For the text-containing cell, return its midpoint in [X, Y] coordinate format. 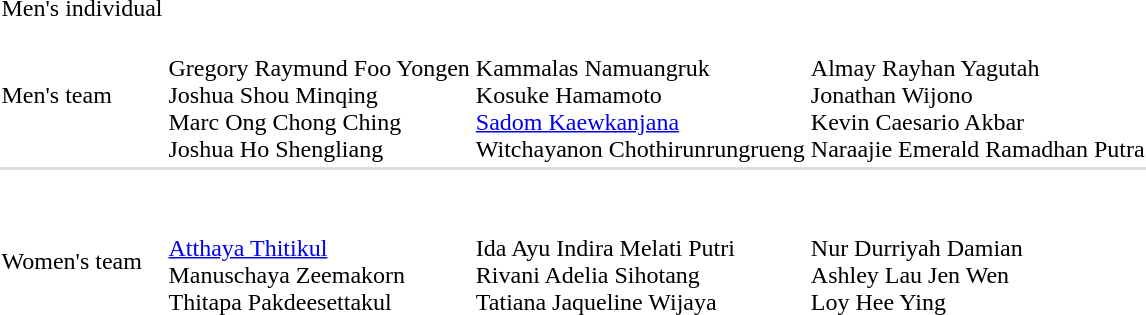
Kammalas NamuangrukKosuke HamamotoSadom KaewkanjanaWitchayanon Chothirunrungrueng [640, 95]
Gregory Raymund Foo YongenJoshua Shou MinqingMarc Ong Chong ChingJoshua Ho Shengliang [319, 95]
Almay Rayhan YagutahJonathan WijonoKevin Caesario AkbarNaraajie Emerald Ramadhan Putra [978, 95]
Men's team [82, 95]
